Pinpoint the cell where the given text exists, returning its (X, Y) midpoint coordinate. 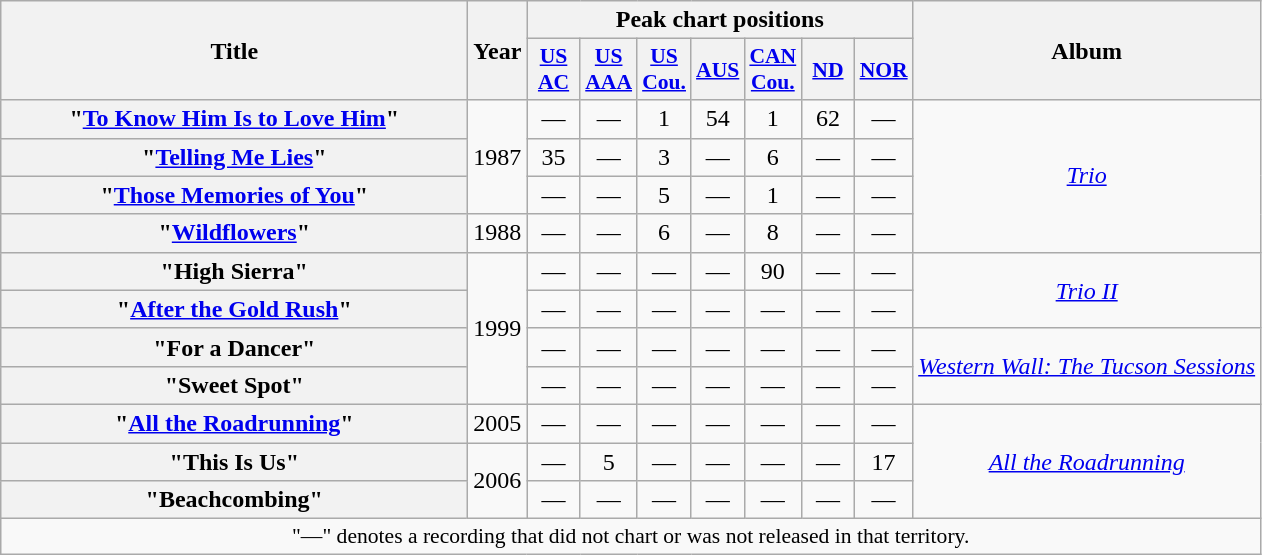
"All the Roadrunning" (234, 423)
Western Wall: The Tucson Sessions (1087, 366)
Title (234, 50)
Trio (1087, 176)
Album (1087, 50)
"Telling Me Lies" (234, 157)
"Those Memories of You" (234, 195)
Trio II (1087, 290)
USCou. (664, 70)
1999 (498, 328)
8 (772, 233)
ND (828, 70)
"After the Gold Rush" (234, 309)
USAC (554, 70)
"Beachcombing" (234, 500)
AUS (718, 70)
62 (828, 119)
17 (884, 461)
"This Is Us" (234, 461)
Year (498, 50)
"To Know Him Is to Love Him" (234, 119)
1988 (498, 233)
2005 (498, 423)
USAAA (608, 70)
All the Roadrunning (1087, 461)
"High Sierra" (234, 271)
90 (772, 271)
NOR (884, 70)
35 (554, 157)
2006 (498, 480)
54 (718, 119)
"Wildflowers" (234, 233)
CANCou. (772, 70)
Peak chart positions (720, 20)
1987 (498, 157)
"Sweet Spot" (234, 385)
"—" denotes a recording that did not chart or was not released in that territory. (631, 537)
3 (664, 157)
"For a Dancer" (234, 347)
